For the text-containing cell, return its midpoint in (x, y) coordinate format. 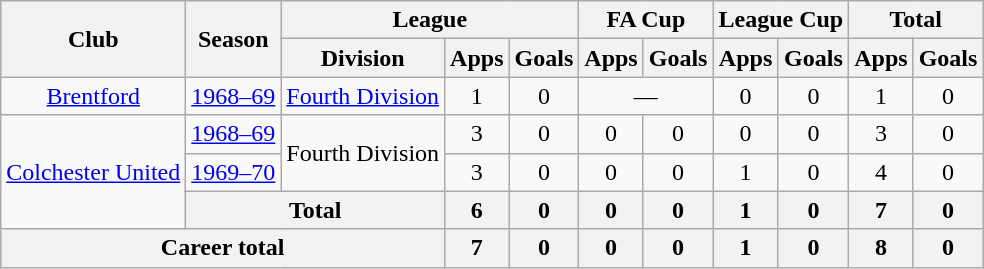
League (430, 20)
8 (881, 248)
Brentford (94, 96)
Career total (223, 248)
6 (477, 210)
FA Cup (646, 20)
League Cup (781, 20)
— (646, 96)
Division (363, 58)
Colchester United (94, 172)
4 (881, 172)
Club (94, 39)
Season (234, 39)
1969–70 (234, 172)
